Find where the given text appears and provide that cell's center as [X, Y] coordinate. 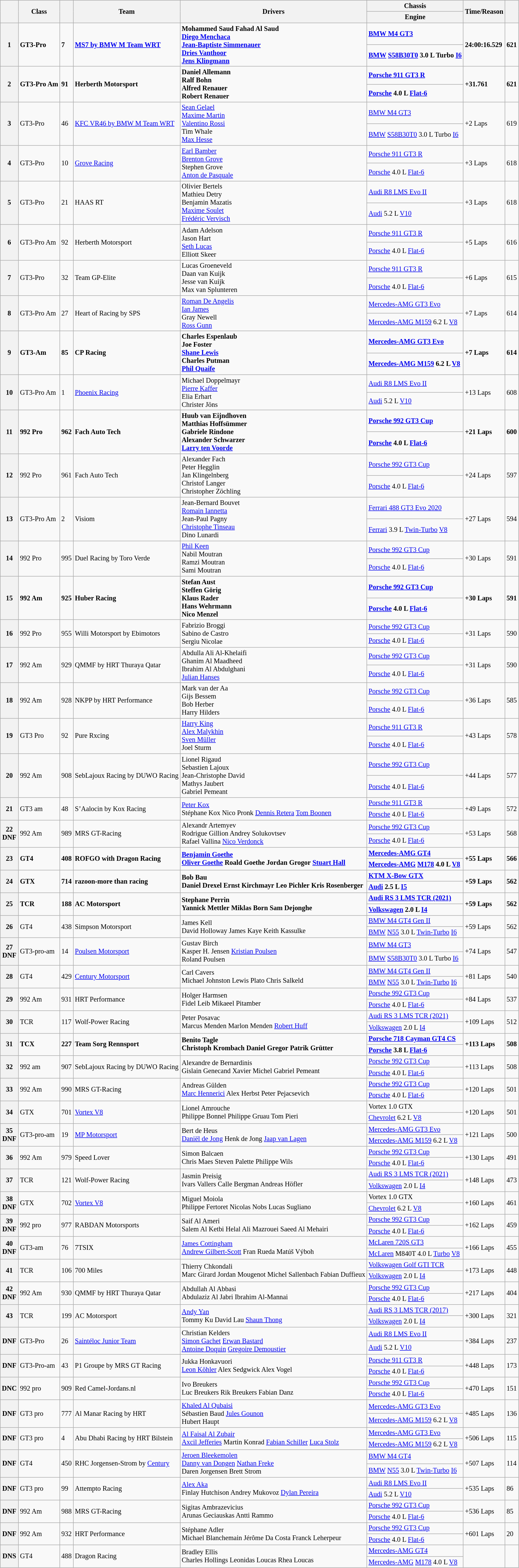
34 [9, 1112]
Earl Bamber Brenton Grove Stephen Grove Anton de Pasquale [274, 163]
Ferrari 3.9 L Twin-Turbo V8 [415, 529]
40DNF [9, 1248]
461 [512, 1203]
989 [67, 834]
86 [512, 1488]
Heart of Racing by SPS [127, 313]
615 [512, 278]
33 [9, 1089]
619 [512, 124]
Roman De Angelis Ian James Gray Newell Ross Gunn [274, 313]
448 [512, 1271]
491 [512, 1157]
12 [9, 475]
+6 Laps [484, 278]
404 [512, 1293]
25 [9, 904]
+535 Laps [484, 1488]
450 [67, 1464]
11 [9, 432]
29 [9, 999]
99 [67, 1488]
+24 Laps [484, 475]
MP Motorsport [127, 1135]
Benito Tagle Christoph Krombach Daniel Gregor Patrik Grütter [274, 1044]
Class [39, 11]
Harry King Alex Malykhin Sven Müller Joel Sturm [274, 736]
+84 Laps [484, 999]
Alex Aka Finlay Hutchison Andrey Mukovoz Dylan Pereira [274, 1488]
Audi 2.5 L I5 [415, 887]
Andy Yan Tommy Ku David Lau Shaun Thong [274, 1316]
488 [67, 1556]
995 [67, 558]
Christian Kelders Simon Gachet Erwan Bastard Antoine Doquin Gregoire Demoustier [274, 1341]
+121 Laps [484, 1135]
Bob Bau Daniel Drexel Ernst Kirchmayr Leo Pichler Kris Rosenberger [274, 881]
+2 Laps [484, 124]
15 [9, 598]
28 [9, 976]
McLaren M840T 4.0 L Turbo V8 [415, 1254]
30 [9, 1021]
136 [512, 1413]
115 [512, 1439]
616 [512, 242]
Khaled Al Qubaisi Sébastien Baud Jules Gounon Hubert Haupt [274, 1413]
76 [67, 1248]
James Kell David Holloway James Kaye Keith Kassulke [274, 927]
+5 Laps [484, 242]
41 [9, 1271]
Time/Reason [484, 11]
Visiom [127, 519]
KFC VR46 by BMW M Team WRT [127, 124]
Poulsen Motorsport [127, 951]
537 [512, 999]
17 [9, 665]
Bradley Ellis Charles Hollings Leonidas Loucas Rhea Loucas [274, 1556]
+31.761 [484, 84]
459 [512, 1225]
594 [512, 519]
Team [127, 11]
+507 Laps [484, 1464]
930 [67, 1293]
23 [9, 859]
566 [512, 859]
931 [67, 999]
16 [9, 633]
909 [67, 1388]
702 [67, 1203]
GT3 Pro [39, 736]
Phoenix Racing [127, 392]
429 [67, 976]
962 [67, 432]
585 [512, 701]
24:00:16.529 [484, 45]
+173 Laps [484, 1271]
572 [512, 808]
979 [67, 1157]
Saintéloc Junior Team [127, 1341]
988 [67, 1511]
TCX [39, 1044]
+130 Laps [484, 1157]
Carl Cavers Michael Johnston Lewis Plato Chris Salkeld [274, 976]
Al Faisal Al Zubair Axcil Jefferies Martin Konrad Fabian Schiller Luca Stolz [274, 1439]
928 [67, 701]
Abdulla Ali Al-Khelaifi Ghanim Al Maadheed Ibrahim Al Abdulghani Julian Hanses [274, 665]
24 [9, 881]
+506 Laps [484, 1439]
27DNF [9, 951]
547 [512, 951]
500 [512, 1135]
106 [67, 1271]
Team Sorg Rennsport [127, 1044]
Mark van der Aa Gijs Bessem Bob Herber Harry Hilders [274, 701]
36 [9, 1157]
HAAS RT [127, 203]
925 [67, 598]
Grove Racing [127, 163]
+166 Laps [484, 1248]
Pure Rxcing [127, 736]
KTM X-Bow GTX [415, 876]
Mohammed Saud Fahad Al Saud Diego Menchaca Jean-Baptiste Simmenauer Dries Vanthoor Jens Klingmann [274, 45]
42DNF [9, 1293]
Stéphane Adler Michael Blanchemain Jérôme Da Costa Franck Leherpeur [274, 1533]
+148 Laps [484, 1180]
Charles Espenlaub Joe Foster Shane Lewis Charles Putman Phil Quaife [274, 353]
Ivo Breukers Luc Breukers Rik Breukers Fabian Danz [274, 1388]
Peter Kox Stéphane Kox Nico Pronk Dennis Retera Tom Boonen [274, 808]
Simon Balcaen Chris Maes Steven Palette Philippe Wils [274, 1157]
608 [512, 392]
31 [9, 1044]
473 [512, 1180]
+109 Laps [484, 1021]
S’Aalocin by Kox Racing [127, 808]
Sean Gelael Maxime Martin Valentino Rossi Tim Whale Max Hesse [274, 124]
GT3 am [39, 808]
P1 Groupe by MRS GT Racing [127, 1365]
Huber Racing [127, 598]
Lucas Groeneveld Daan van Kuijk Jesse van Kuijk Max van Splunteren [274, 278]
+13 Laps [484, 392]
39DNF [9, 1225]
+162 Laps [484, 1225]
McLaren 720S GT3 [415, 1242]
977 [67, 1225]
RABDAN Motorsports [127, 1225]
Al Manar Racing by HRT [127, 1413]
Speed Lover [127, 1157]
438 [67, 927]
RHC Jorgensen-Strom by Century [127, 1464]
+81 Laps [484, 976]
408 [67, 859]
455 [512, 1248]
+43 Laps [484, 736]
+536 Laps [484, 1511]
46 [67, 124]
ROFGO with Dragon Racing [127, 859]
37 [9, 1180]
199 [67, 1316]
+53 Laps [484, 834]
Jean-Bernard Bouvet Romain Iannetta Jean-Paul Pagny Christophe Tinseau Dino Lunardi [274, 519]
Jukka Honkavuori Leon Köhler Alex Sedgwick Alex Vogel [274, 1365]
22DNF [9, 834]
Lionel Rigaud Sebastien Lajoux Jean-Christophe David Mathys Jaubert Gabriel Pemeant [274, 775]
CP Racing [127, 353]
+217 Laps [484, 1293]
razoon-more than racing [127, 881]
+49 Laps [484, 808]
117 [67, 1021]
990 [67, 1089]
Jeroen Bleekemolen Danny van Dongen Nathan Freke Daren Jorgensen Brett Strom [274, 1464]
Willi Motorsport by Ebimotors [127, 633]
578 [512, 736]
Alexander Fach Peter Hegglin Jan Klingelnberg Christof Langer Christopher Zöchling [274, 475]
Lionel Amrouche Philippe Bonnel Philippe Gruau Tom Pieri [274, 1112]
121 [67, 1180]
600 [512, 432]
35DNF [9, 1135]
+470 Laps [484, 1388]
597 [512, 475]
+448 Laps [484, 1365]
+36 Laps [484, 701]
700 Miles [127, 1271]
151 [512, 1388]
DNS [9, 1556]
7TSIX [127, 1248]
Porsche 718 Cayman GT4 CS [415, 1039]
701 [67, 1112]
Volkswagen Golf GTI TCR [415, 1265]
BMW M4 GT4 [415, 1457]
Fabrizio Broggi Sabino de Castro Sergiu Nicolae [274, 633]
6 [9, 242]
955 [67, 633]
Holger Harmsen Fidel Leib Mikaeel Pitamber [274, 999]
Huub van Eijndhoven Matthias Hoffsümmer Gabriele Rindone Alexander Schwarzer Larry ten Voorde [274, 432]
Chassis [415, 6]
Stephane Perrin Yannick Mettler Miklas Born Sam Dejonghe [274, 904]
13 [9, 519]
Bert de Heus Daniël de Jong Henk de Jong Jaap van Lagen [274, 1135]
Olivier Bertels Mathieu Detry Benjamin Mazatis Maxime Soulet Frédéric Vervisch [274, 203]
DNC [9, 1388]
932 [67, 1533]
Sigitas Ambrazevicius Arunas Geciauskas Antti Rammo [274, 1511]
Benjamin Goethe Oliver Goethe Roald Goethe Jordan Grogor Stuart Hall [274, 859]
173 [512, 1365]
Alexandr Artemyev Rodrigue Gillion Andrey Solukovtsev Rafael Vallina Nico Verdonck [274, 834]
38DNF [9, 1203]
+160 Laps [484, 1203]
Andreas Gülden Marc Hennerici Alex Herbst Peter Pejacsevich [274, 1089]
Michael Doppelmayr Pierre Kaffer Elia Erhart Christer Jöns [274, 392]
+55 Laps [484, 859]
992 am [39, 1067]
321 [512, 1316]
5 [9, 203]
9 [9, 353]
Team GP-Elite [127, 278]
James Cottingham Andrew Gilbert-Scott Fran Rueda Matúš Výboh [274, 1248]
Drivers [274, 11]
Porsche 3.8 L Flat-6 [415, 1050]
Century Motorsport [127, 976]
Attempto Racing [127, 1488]
540 [512, 976]
+601 Laps [484, 1533]
+300 Laps [484, 1316]
512 [512, 1021]
GT3-Am [39, 353]
568 [512, 834]
Abdullah Al Abbasi Abdulaziz Al Jabri Ibrahim Al-Mannai [274, 1293]
Thierry Chkondali Marc Girard Jordan Mougenot Michel Sallenbach Fabian Duffieux [274, 1271]
Jasmin Preisig Ivars Vallers Calle Bergman Andreas Höfler [274, 1180]
8 [9, 313]
908 [67, 775]
48 [67, 808]
MS7 by BMW M Team WRT [127, 45]
Ferrari 488 GT3 Evo 2020 [415, 508]
Abu Dhabi Racing by HRT Bilstein [127, 1439]
227 [67, 1044]
GT3-Pro-am [39, 1365]
+384 Laps [484, 1341]
Duel Racing by Toro Verde [127, 558]
Daniel Allemann Ralf Bohn Alfred Renauer Robert Renauer [274, 84]
Dragon Racing [127, 1556]
+485 Laps [484, 1413]
961 [67, 475]
Alexandre de Bernardinis Gislain Genecand Xavier Michel Gabriel Pemeant [274, 1067]
237 [512, 1341]
577 [512, 775]
+21 Laps [484, 432]
+74 Laps [484, 951]
Stefan Aust Steffen Görig Klaus Rader Hans Wehrmann Nico Menzel [274, 598]
188 [67, 904]
Peter Posavac Marcus Menden Marlon Menden Robert Huff [274, 1021]
Engine [415, 17]
907 [67, 1067]
929 [67, 665]
+27 Laps [484, 519]
GT3-am [39, 1248]
Phil Keen Nabil Moutran Ramzi Moutran Sami Moutran [274, 558]
Miguel Moiola Philippe Fertoret Nicolas Nobs Lucas Sugliano [274, 1203]
3 [9, 124]
27 [67, 313]
91 [67, 84]
714 [67, 881]
114 [512, 1464]
18 [9, 701]
+44 Laps [484, 775]
Audi RS 3 LMS TCR (2017) [415, 1310]
NKPP by HRT Performance [127, 701]
Red Camel-Jordans.nl [127, 1388]
Simpson Motorsport [127, 927]
Saif Al Ameri Salem Al Ketbi Helal Ali Mazrouei Saeed Al Mehairi [274, 1225]
Gustav Birch Kasper H. Jensen Kristian Poulsen Roland Poulsen [274, 951]
777 [67, 1413]
Adam Adelson Jason Hart Seth Lucas Elliott Skeer [274, 242]
